From the cell containing the given text, extract its center point as (x, y) coordinate. 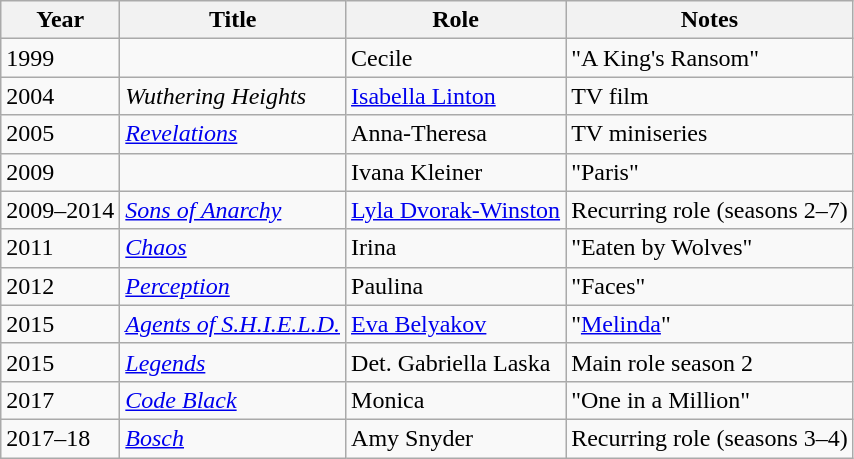
2017–18 (60, 438)
Amy Snyder (456, 438)
Year (60, 20)
Ivana Kleiner (456, 172)
Bosch (233, 438)
Code Black (233, 400)
Eva Belyakov (456, 324)
Agents of S.H.I.E.L.D. (233, 324)
Cecile (456, 58)
"A King's Ransom" (710, 58)
"Melinda" (710, 324)
Irina (456, 248)
Recurring role (seasons 2–7) (710, 210)
Title (233, 20)
Notes (710, 20)
Anna-Theresa (456, 134)
Perception (233, 286)
2009 (60, 172)
Sons of Anarchy (233, 210)
2004 (60, 96)
"Faces" (710, 286)
Chaos (233, 248)
Role (456, 20)
Revelations (233, 134)
2017 (60, 400)
2009–2014 (60, 210)
2011 (60, 248)
"One in a Million" (710, 400)
Main role season 2 (710, 362)
Det. Gabriella Laska (456, 362)
"Eaten by Wolves" (710, 248)
2005 (60, 134)
Wuthering Heights (233, 96)
Recurring role (seasons 3–4) (710, 438)
Isabella Linton (456, 96)
1999 (60, 58)
Lyla Dvorak-Winston (456, 210)
TV miniseries (710, 134)
Paulina (456, 286)
"Paris" (710, 172)
2012 (60, 286)
Legends (233, 362)
TV film (710, 96)
Monica (456, 400)
